Scan for the cell matching the given text and deliver its (X, Y) coordinate at center. 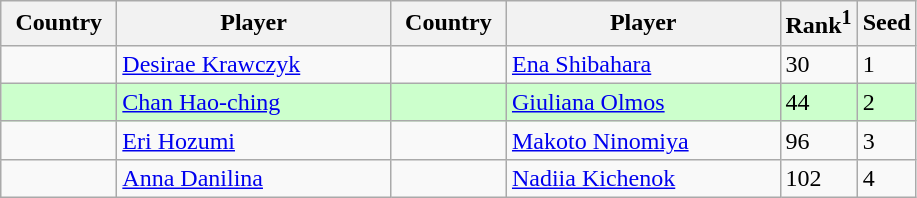
Desirae Krawczyk (254, 64)
Giuliana Olmos (643, 102)
Chan Hao-ching (254, 102)
Eri Hozumi (254, 140)
44 (818, 102)
2 (886, 102)
Nadiia Kichenok (643, 178)
30 (818, 64)
96 (818, 140)
Seed (886, 24)
Ena Shibahara (643, 64)
Rank1 (818, 24)
1 (886, 64)
Makoto Ninomiya (643, 140)
102 (818, 178)
Anna Danilina (254, 178)
4 (886, 178)
3 (886, 140)
